Extract the (X, Y) coordinate from the center of the cell holding the provided text.  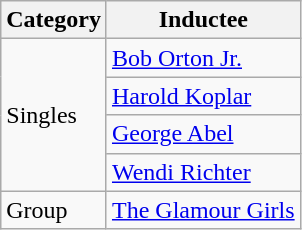
Group (54, 210)
Inductee (203, 20)
Bob Orton Jr. (203, 58)
Harold Koplar (203, 96)
The Glamour Girls (203, 210)
George Abel (203, 134)
Wendi Richter (203, 172)
Singles (54, 115)
Category (54, 20)
